Determine the [X, Y] coordinate at the center of the cell enclosing the given text.  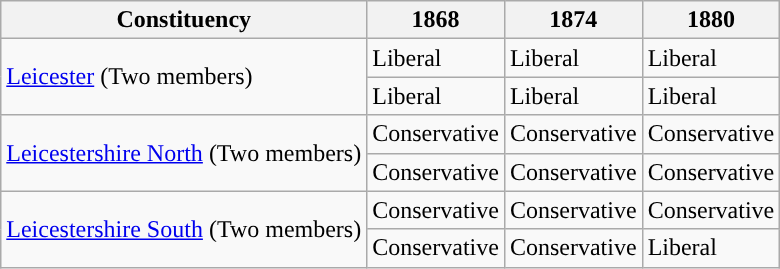
1874 [573, 20]
1880 [711, 20]
Leicestershire South (Two members) [184, 229]
Leicester (Two members) [184, 77]
Leicestershire North (Two members) [184, 153]
Constituency [184, 20]
1868 [436, 20]
